Identify which cell holds the provided text, then report its (X, Y) central coordinate. 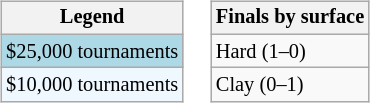
Hard (1–0) (290, 51)
Legend (92, 18)
$25,000 tournaments (92, 51)
Clay (0–1) (290, 85)
Finals by surface (290, 18)
$10,000 tournaments (92, 85)
